Provide the [x, y] coordinate of the cell's center where the given text is located.  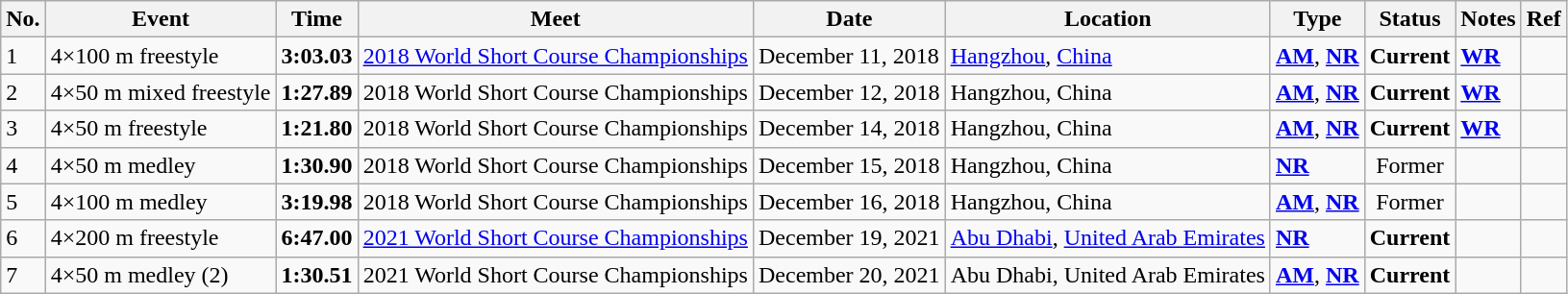
1:30.51 [317, 275]
4×50 m medley (2) [161, 275]
No. [23, 19]
December 19, 2021 [849, 238]
3:19.98 [317, 202]
1:27.89 [317, 92]
6 [23, 238]
December 11, 2018 [849, 56]
1:21.80 [317, 129]
5 [23, 202]
4×100 m medley [161, 202]
Date [849, 19]
1 [23, 56]
4×50 m freestyle [161, 129]
Type [1317, 19]
4×200 m freestyle [161, 238]
December 16, 2018 [849, 202]
4×50 m mixed freestyle [161, 92]
Notes [1488, 19]
December 12, 2018 [849, 92]
4×50 m medley [161, 165]
Status [1409, 19]
December 14, 2018 [849, 129]
7 [23, 275]
December 15, 2018 [849, 165]
4×100 m freestyle [161, 56]
Meet [556, 19]
Time [317, 19]
December 20, 2021 [849, 275]
2 [23, 92]
Location [1108, 19]
3:03.03 [317, 56]
Ref [1544, 19]
6:47.00 [317, 238]
Event [161, 19]
4 [23, 165]
3 [23, 129]
1:30.90 [317, 165]
